Identify which cell holds the provided text, then report its (X, Y) central coordinate. 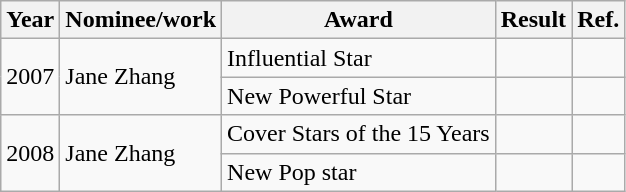
Influential Star (359, 58)
New Pop star (359, 172)
2008 (30, 153)
Year (30, 20)
Cover Stars of the 15 Years (359, 134)
Result (533, 20)
Nominee/work (141, 20)
2007 (30, 77)
Ref. (598, 20)
New Powerful Star (359, 96)
Award (359, 20)
